Pinpoint the cell where the given text exists, returning its (X, Y) midpoint coordinate. 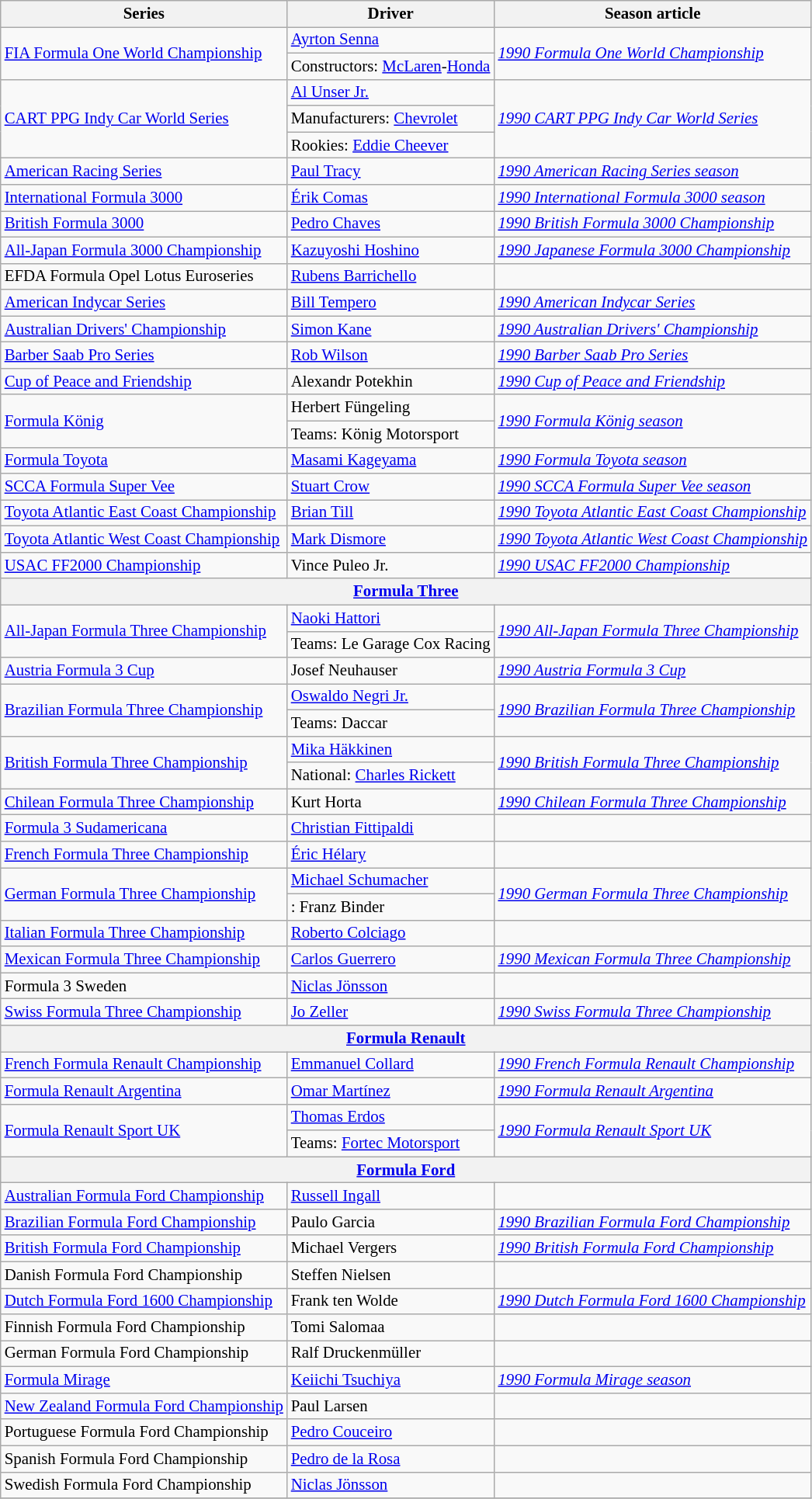
Swiss Formula Three Championship (144, 1012)
: Franz Binder (391, 907)
New Zealand Formula Ford Championship (144, 1406)
Emmanuel Collard (391, 1064)
Manufacturers: Chevrolet (391, 119)
1990 Brazilian Formula Three Championship (653, 710)
1990 SCCA Formula Super Vee season (653, 487)
All-Japan Formula Three Championship (144, 631)
Éric Hélary (391, 855)
1990 Japanese Formula 3000 Championship (653, 250)
French Formula Renault Championship (144, 1064)
Teams: Fortec Motorsport (391, 1143)
Cup of Peace and Friendship (144, 381)
1990 American Racing Series season (653, 172)
1990 Australian Drivers' Championship (653, 329)
USAC FF2000 Championship (144, 565)
British Formula 3000 (144, 224)
1990 British Formula Three Championship (653, 762)
Formula Renault (406, 1039)
National: Charles Rickett (391, 776)
Brazilian Formula Ford Championship (144, 1222)
1990 Brazilian Formula Ford Championship (653, 1222)
Spanish Formula Ford Championship (144, 1459)
Rob Wilson (391, 356)
All-Japan Formula 3000 Championship (144, 250)
Australian Formula Ford Championship (144, 1196)
Pedro Chaves (391, 224)
Oswaldo Negri Jr. (391, 697)
German Formula Three Championship (144, 894)
1990 Toyota Atlantic East Coast Championship (653, 513)
Formula Toyota (144, 460)
Ralf Druckenmüller (391, 1354)
Formula Renault Argentina (144, 1091)
SCCA Formula Super Vee (144, 487)
French Formula Three Championship (144, 855)
Roberto Colciago (391, 933)
American Racing Series (144, 172)
1990 French Formula Renault Championship (653, 1064)
Simon Kane (391, 329)
Frank ten Wolde (391, 1301)
Formula Ford (406, 1170)
1990 International Formula 3000 season (653, 198)
1990 British Formula 3000 Championship (653, 224)
British Formula Ford Championship (144, 1248)
Mika Häkkinen (391, 749)
Omar Martínez (391, 1091)
1990 Toyota Atlantic West Coast Championship (653, 540)
Carlos Guerrero (391, 959)
1990 All-Japan Formula Three Championship (653, 631)
Tomi Salomaa (391, 1327)
Series (144, 14)
Brian Till (391, 513)
International Formula 3000 (144, 198)
CART PPG Indy Car World Series (144, 119)
Ayrton Senna (391, 40)
Kazuyoshi Hoshino (391, 250)
1990 Mexican Formula Three Championship (653, 959)
German Formula Ford Championship (144, 1354)
1990 Chilean Formula Three Championship (653, 802)
EFDA Formula Opel Lotus Euroseries (144, 276)
Italian Formula Three Championship (144, 933)
1990 Swiss Formula Three Championship (653, 1012)
Érik Comas (391, 198)
Teams: König Motorsport (391, 434)
Pedro Couceiro (391, 1432)
Steffen Nielsen (391, 1275)
Thomas Erdos (391, 1117)
1990 American Indycar Series (653, 303)
Teams: Le Garage Cox Racing (391, 644)
Barber Saab Pro Series (144, 356)
1990 German Formula Three Championship (653, 894)
Portuguese Formula Ford Championship (144, 1432)
1990 Austria Formula 3 Cup (653, 671)
Formula Three (406, 592)
1990 CART PPG Indy Car World Series (653, 119)
Josef Neuhauser (391, 671)
Stuart Crow (391, 487)
Toyota Atlantic West Coast Championship (144, 540)
Russell Ingall (391, 1196)
Formula 3 Sudamericana (144, 828)
Herbert Füngeling (391, 408)
American Indycar Series (144, 303)
Kurt Horta (391, 802)
Keiichi Tsuchiya (391, 1380)
1990 Cup of Peace and Friendship (653, 381)
Michael Vergers (391, 1248)
Alexandr Potekhin (391, 381)
1990 Formula One World Championship (653, 53)
Formula Mirage (144, 1380)
1990 British Formula Ford Championship (653, 1248)
Finnish Formula Ford Championship (144, 1327)
Al Unser Jr. (391, 92)
1990 Formula Renault Sport UK (653, 1130)
1990 Formula Renault Argentina (653, 1091)
Toyota Atlantic East Coast Championship (144, 513)
Mark Dismore (391, 540)
Rookies: Eddie Cheever (391, 145)
Austria Formula 3 Cup (144, 671)
1990 Formula Toyota season (653, 460)
Michael Schumacher (391, 881)
Season article (653, 14)
Swedish Formula Ford Championship (144, 1485)
Vince Puleo Jr. (391, 565)
Formula Renault Sport UK (144, 1130)
Rubens Barrichello (391, 276)
Jo Zeller (391, 1012)
Christian Fittipaldi (391, 828)
Naoki Hattori (391, 618)
1990 Barber Saab Pro Series (653, 356)
Paul Tracy (391, 172)
Danish Formula Ford Championship (144, 1275)
1990 Formula König season (653, 421)
1990 Dutch Formula Ford 1600 Championship (653, 1301)
Pedro de la Rosa (391, 1459)
Formula König (144, 421)
British Formula Three Championship (144, 762)
1990 USAC FF2000 Championship (653, 565)
Teams: Daccar (391, 723)
FIA Formula One World Championship (144, 53)
Driver (391, 14)
Mexican Formula Three Championship (144, 959)
Formula 3 Sweden (144, 986)
Brazilian Formula Three Championship (144, 710)
Dutch Formula Ford 1600 Championship (144, 1301)
Paul Larsen (391, 1406)
Bill Tempero (391, 303)
Chilean Formula Three Championship (144, 802)
Constructors: McLaren-Honda (391, 66)
Paulo Garcia (391, 1222)
Australian Drivers' Championship (144, 329)
1990 Formula Mirage season (653, 1380)
Masami Kageyama (391, 460)
